Extract the [X, Y] coordinate from the center of the cell holding the provided text.  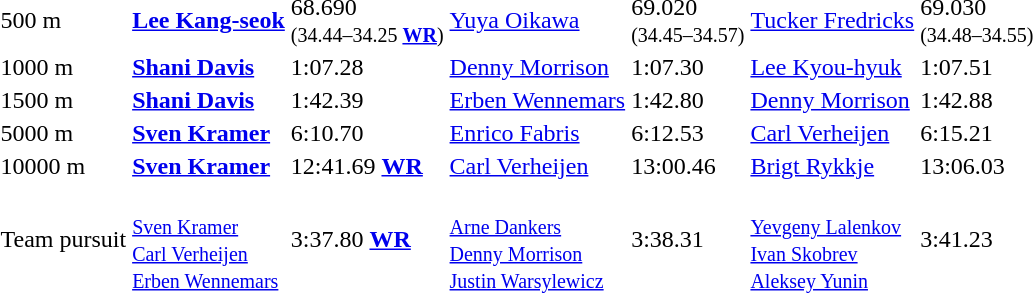
6:10.70 [367, 133]
Lee Kyou-hyuk [832, 67]
1:07.28 [367, 67]
13:00.46 [688, 166]
12:41.69 WR [367, 166]
1:07.30 [688, 67]
1:42.39 [367, 100]
Erben Wennemars [538, 100]
Brigt Rykkje [832, 166]
1:42.80 [688, 100]
Enrico Fabris [538, 133]
6:12.53 [688, 133]
